Find where the given text appears and provide that cell's center as [x, y] coordinate. 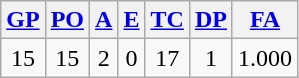
FA [264, 20]
DP [210, 20]
PO [67, 20]
E [132, 20]
2 [104, 58]
1 [210, 58]
GP [23, 20]
TC [167, 20]
17 [167, 58]
A [104, 20]
1.000 [264, 58]
0 [132, 58]
